Pinpoint the cell where the given text exists, returning its [x, y] midpoint coordinate. 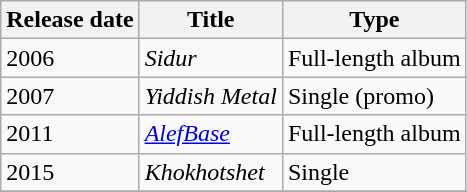
Yiddish Metal [210, 96]
Type [374, 20]
Single [374, 172]
Release date [70, 20]
2007 [70, 96]
2015 [70, 172]
Khokhotshet [210, 172]
2011 [70, 134]
Sidur [210, 58]
Title [210, 20]
Single (promo) [374, 96]
AlefBase [210, 134]
2006 [70, 58]
